From the cell containing the given text, extract its center point as [x, y] coordinate. 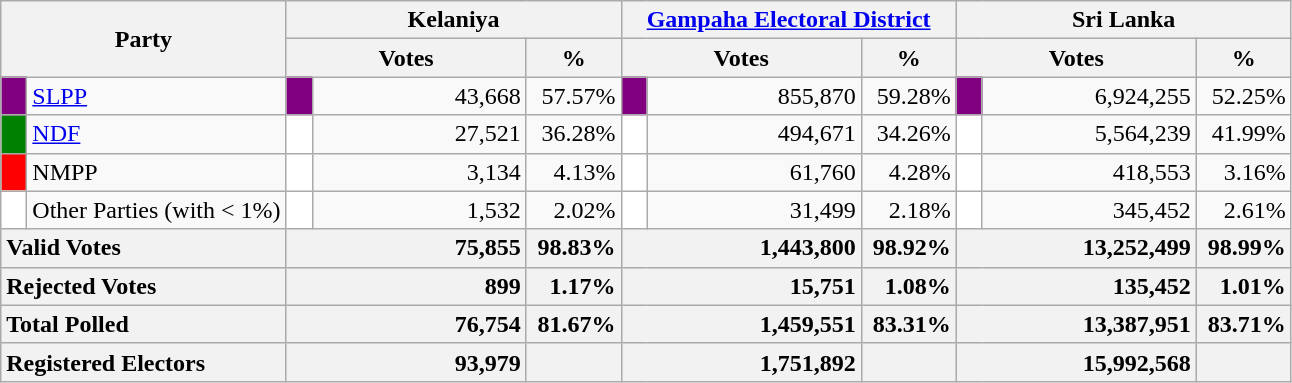
98.99% [1244, 248]
Kelaniya [454, 20]
61,760 [754, 172]
1.08% [908, 286]
3,134 [419, 172]
SLPP [156, 96]
93,979 [406, 362]
1.17% [574, 286]
1.01% [1244, 286]
83.71% [1244, 324]
345,452 [1089, 210]
4.13% [574, 172]
57.57% [574, 96]
Party [144, 39]
52.25% [1244, 96]
Valid Votes [144, 248]
1,532 [419, 210]
Gampaha Electoral District [788, 20]
2.61% [1244, 210]
27,521 [419, 134]
13,252,499 [1076, 248]
1,459,551 [741, 324]
98.83% [574, 248]
98.92% [908, 248]
NMPP [156, 172]
83.31% [908, 324]
Rejected Votes [144, 286]
75,855 [406, 248]
59.28% [908, 96]
36.28% [574, 134]
135,452 [1076, 286]
3.16% [1244, 172]
855,870 [754, 96]
76,754 [406, 324]
31,499 [754, 210]
2.02% [574, 210]
41.99% [1244, 134]
34.26% [908, 134]
NDF [156, 134]
Registered Electors [144, 362]
Other Parties (with < 1%) [156, 210]
4.28% [908, 172]
418,553 [1089, 172]
6,924,255 [1089, 96]
43,668 [419, 96]
Total Polled [144, 324]
1,443,800 [741, 248]
899 [406, 286]
15,751 [741, 286]
Sri Lanka [1124, 20]
13,387,951 [1076, 324]
1,751,892 [741, 362]
2.18% [908, 210]
5,564,239 [1089, 134]
494,671 [754, 134]
81.67% [574, 324]
15,992,568 [1076, 362]
